Detect which cell encompasses the target text, then output its (X, Y) center coordinate. 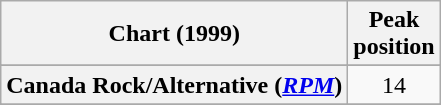
Canada Rock/Alternative (RPM) (174, 85)
Chart (1999) (174, 34)
14 (394, 85)
Peakposition (394, 34)
